Search for the cell housing the specified text and yield its (X, Y) center coordinate. 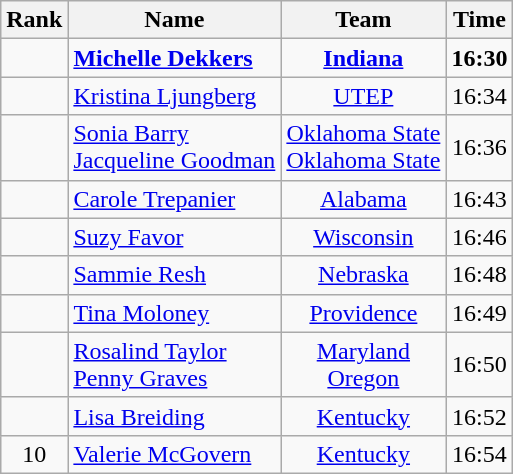
Team (364, 20)
MarylandOregon (364, 364)
Sonia Barry Jacqueline Goodman (174, 148)
16:54 (480, 454)
Providence (364, 313)
Time (480, 20)
Alabama (364, 199)
16:46 (480, 237)
Sammie Resh (174, 275)
16:36 (480, 148)
Rosalind TaylorPenny Graves (174, 364)
16:50 (480, 364)
16:48 (480, 275)
16:34 (480, 96)
Michelle Dekkers (174, 58)
16:30 (480, 58)
16:43 (480, 199)
Carole Trepanier (174, 199)
UTEP (364, 96)
Lisa Breiding (174, 416)
16:49 (480, 313)
16:52 (480, 416)
Nebraska (364, 275)
Rank (34, 20)
Suzy Favor (174, 237)
Tina Moloney (174, 313)
Name (174, 20)
Valerie McGovern (174, 454)
Oklahoma StateOklahoma State (364, 148)
Indiana (364, 58)
Kristina Ljungberg (174, 96)
Wisconsin (364, 237)
10 (34, 454)
